Return the [x, y] coordinate for the center point of the cell that contains the specified text.  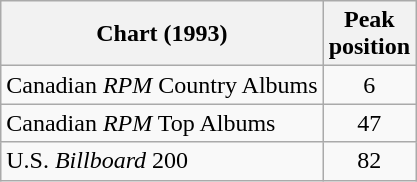
82 [369, 161]
Chart (1993) [162, 34]
Canadian RPM Country Albums [162, 85]
U.S. Billboard 200 [162, 161]
Peakposition [369, 34]
Canadian RPM Top Albums [162, 123]
6 [369, 85]
47 [369, 123]
